Provide the [x, y] coordinate of the cell's center where the given text is located.  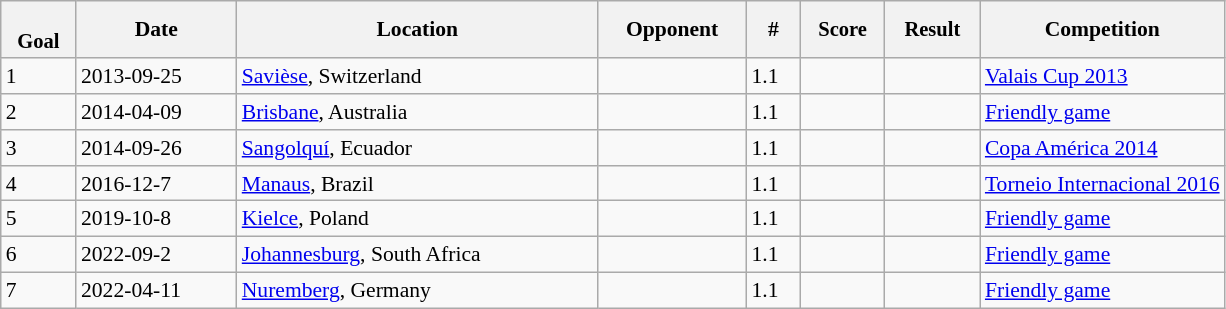
4 [38, 184]
2014-04-09 [156, 112]
Nuremberg, Germany [418, 291]
1 [38, 77]
Score [842, 30]
2022-04-11 [156, 291]
Sangolquí, Ecuador [418, 148]
Competition [1102, 30]
2014-09-26 [156, 148]
2 [38, 112]
2019-10-8 [156, 219]
Result [932, 30]
Date [156, 30]
Torneio Internacional 2016 [1102, 184]
6 [38, 255]
Opponent [672, 30]
2016-12-7 [156, 184]
5 [38, 219]
# [773, 30]
3 [38, 148]
Goal [38, 30]
Johannesburg, South Africa [418, 255]
7 [38, 291]
Savièse, Switzerland [418, 77]
Kielce, Poland [418, 219]
2022-09-2 [156, 255]
2013-09-25 [156, 77]
Manaus, Brazil [418, 184]
Brisbane, Australia [418, 112]
Valais Cup 2013 [1102, 77]
Location [418, 30]
Copa América 2014 [1102, 148]
